Output the [x, y] coordinate of the center of the cell containing the given text.  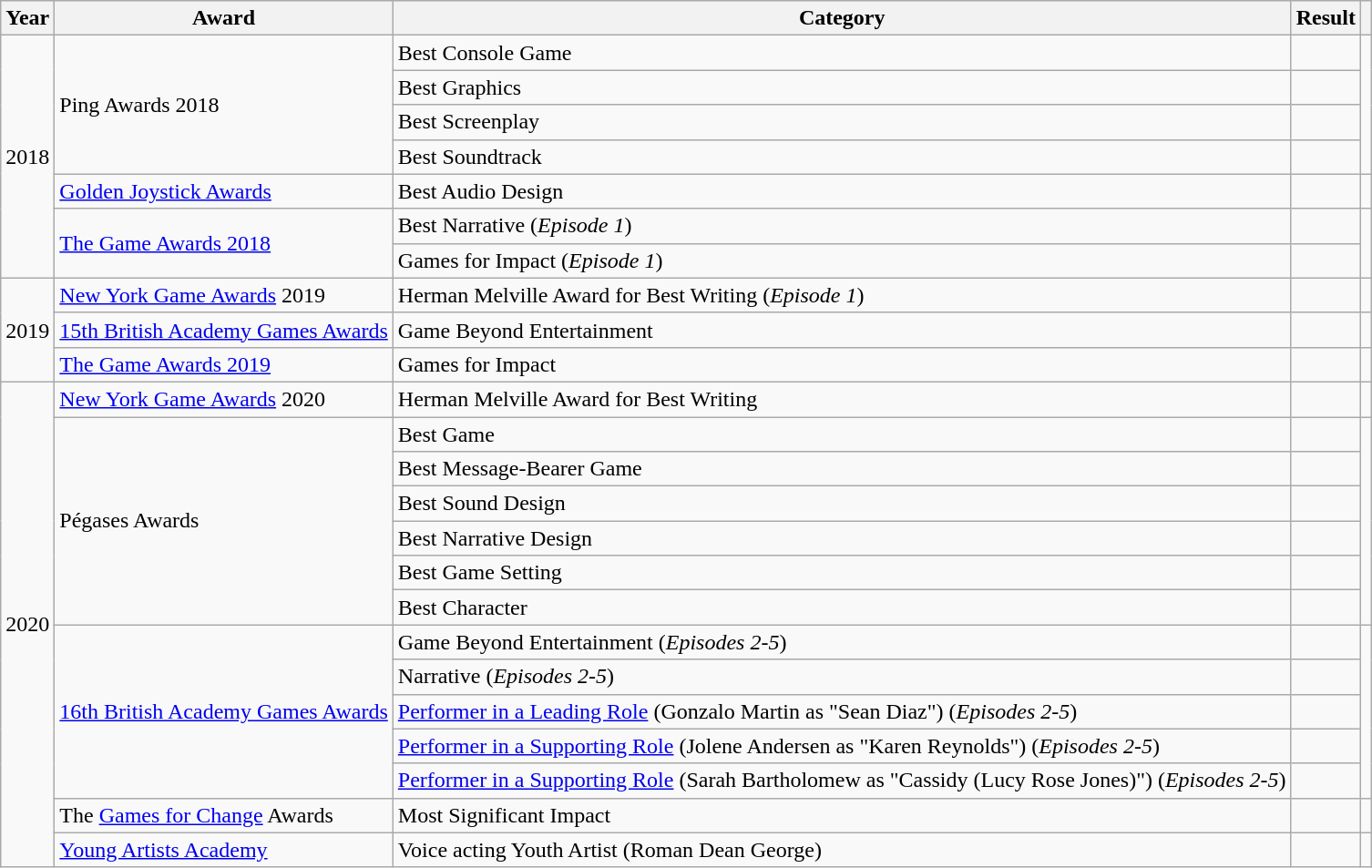
Best Sound Design [842, 504]
Games for Impact (Episode 1) [842, 260]
Best Narrative Design [842, 538]
Category [842, 18]
Performer in a Supporting Role (Jolene Andersen as "Karen Reynolds") (Episodes 2-5) [842, 746]
Performer in a Leading Role (Gonzalo Martin as "Sean Diaz") (Episodes 2-5) [842, 711]
16th British Academy Games Awards [224, 711]
Best Screenplay [842, 122]
Best Message-Bearer Game [842, 469]
2018 [27, 157]
Herman Melville Award for Best Writing [842, 399]
Golden Joystick Awards [224, 191]
Best Audio Design [842, 191]
Best Character [842, 608]
Herman Melville Award for Best Writing (Episode 1) [842, 295]
2019 [27, 330]
New York Game Awards 2019 [224, 295]
Result [1326, 18]
Most Significant Impact [842, 815]
The Game Awards 2019 [224, 364]
Best Game [842, 434]
New York Game Awards 2020 [224, 399]
Award [224, 18]
15th British Academy Games Awards [224, 330]
Young Artists Academy [224, 850]
Best Graphics [842, 87]
Year [27, 18]
Narrative (Episodes 2-5) [842, 677]
Games for Impact [842, 364]
Best Narrative (Episode 1) [842, 226]
The Games for Change Awards [224, 815]
Game Beyond Entertainment [842, 330]
Ping Awards 2018 [224, 105]
Best Game Setting [842, 573]
Best Soundtrack [842, 157]
The Game Awards 2018 [224, 243]
2020 [27, 625]
Voice acting Youth Artist (Roman Dean George) [842, 850]
Pégases Awards [224, 521]
Performer in a Supporting Role (Sarah Bartholomew as "Cassidy (Lucy Rose Jones)") (Episodes 2-5) [842, 781]
Game Beyond Entertainment (Episodes 2-5) [842, 642]
Best Console Game [842, 53]
